Pinpoint the cell where the given text exists, returning its (x, y) midpoint coordinate. 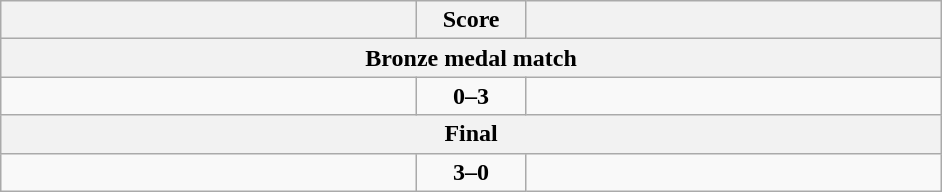
Final (472, 134)
Bronze medal match (472, 58)
Score (472, 20)
3–0 (472, 172)
0–3 (472, 96)
